Capture the cell that displays the provided text and extract its (X, Y) central coordinate. 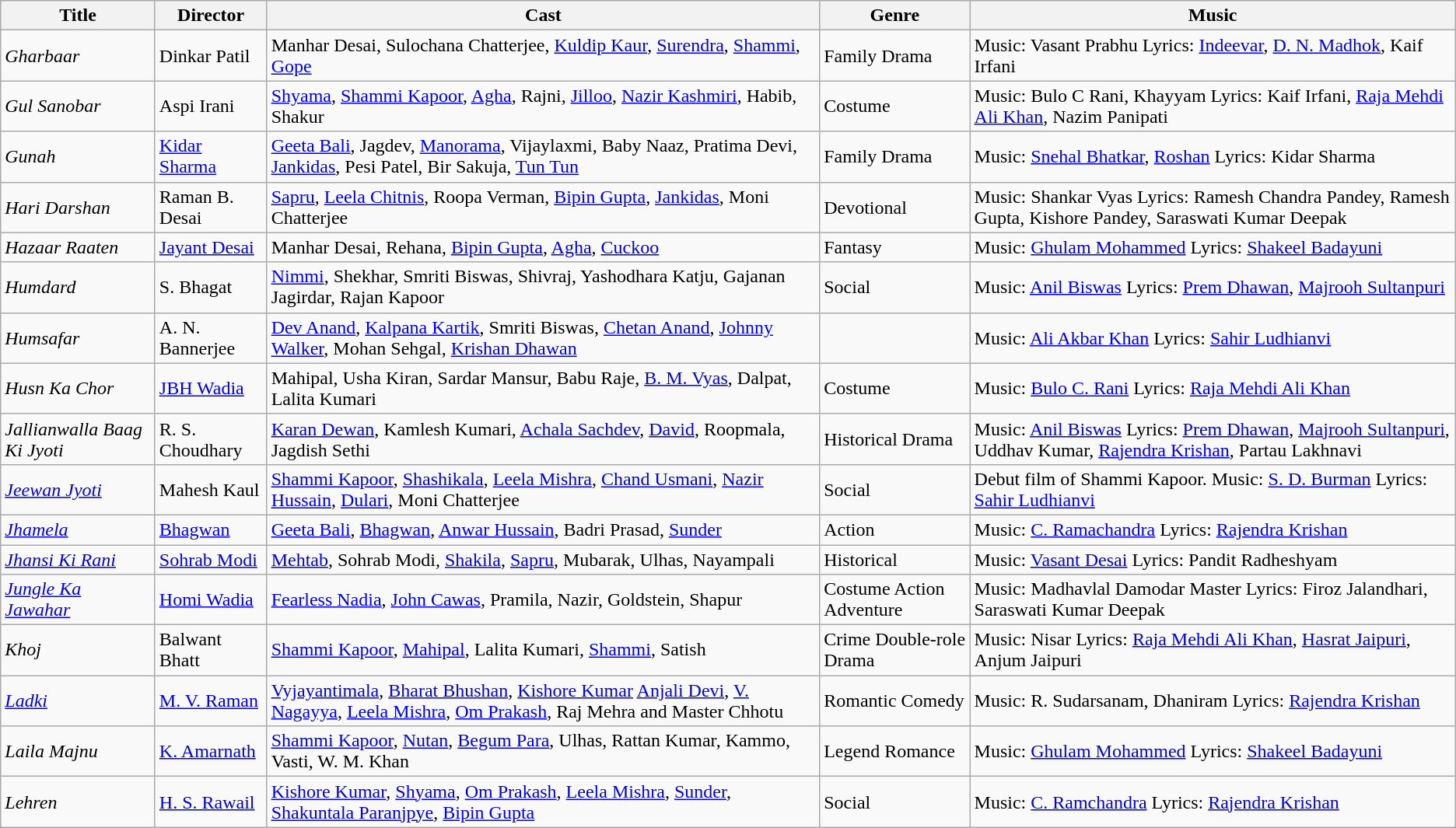
Nimmi, Shekhar, Smriti Biswas, Shivraj, Yashodhara Katju, Gajanan Jagirdar, Rajan Kapoor (543, 288)
Crime Double-role Drama (894, 650)
Gunah (78, 157)
Hazaar Raaten (78, 247)
K. Amarnath (211, 751)
Music: Ali Akbar Khan Lyrics: Sahir Ludhianvi (1213, 337)
Music: C. Ramachandra Lyrics: Rajendra Krishan (1213, 529)
Husn Ka Chor (78, 389)
Humdard (78, 288)
Music: Bulo C. Rani Lyrics: Raja Mehdi Ali Khan (1213, 389)
Legend Romance (894, 751)
Jeewan Jyoti (78, 490)
Music: Anil Biswas Lyrics: Prem Dhawan, Majrooh Sultanpuri (1213, 288)
Fearless Nadia, John Cawas, Pramila, Nazir, Goldstein, Shapur (543, 600)
Director (211, 16)
Bhagwan (211, 529)
Gharbaar (78, 56)
Music: Vasant Prabhu Lyrics: Indeevar, D. N. Madhok, Kaif Irfani (1213, 56)
A. N. Bannerjee (211, 337)
Music: Snehal Bhatkar, Roshan Lyrics: Kidar Sharma (1213, 157)
Ladki (78, 701)
Genre (894, 16)
Aspi Irani (211, 106)
Vyjayantimala, Bharat Bhushan, Kishore Kumar Anjali Devi, V. Nagayya, Leela Mishra, Om Prakash, Raj Mehra and Master Chhotu (543, 701)
Lehren (78, 802)
Dinkar Patil (211, 56)
R. S. Choudhary (211, 438)
Shyama, Shammi Kapoor, Agha, Rajni, Jilloo, Nazir Kashmiri, Habib, Shakur (543, 106)
Romantic Comedy (894, 701)
Geeta Bali, Bhagwan, Anwar Hussain, Badri Prasad, Sunder (543, 529)
Music: Madhavlal Damodar Master Lyrics: Firoz Jalandhari, Saraswati Kumar Deepak (1213, 600)
Music: Shankar Vyas Lyrics: Ramesh Chandra Pandey, Ramesh Gupta, Kishore Pandey, Saraswati Kumar Deepak (1213, 207)
Geeta Bali, Jagdev, Manorama, Vijaylaxmi, Baby Naaz, Pratima Devi, Jankidas, Pesi Patel, Bir Sakuja, Tun Tun (543, 157)
Mehtab, Sohrab Modi, Shakila, Sapru, Mubarak, Ulhas, Nayampali (543, 559)
Mahesh Kaul (211, 490)
Historical Drama (894, 438)
Humsafar (78, 337)
Kidar Sharma (211, 157)
Sohrab Modi (211, 559)
Music: Nisar Lyrics: Raja Mehdi Ali Khan, Hasrat Jaipuri, Anjum Jaipuri (1213, 650)
Balwant Bhatt (211, 650)
Debut film of Shammi Kapoor. Music: S. D. Burman Lyrics: Sahir Ludhianvi (1213, 490)
Historical (894, 559)
Homi Wadia (211, 600)
Shammi Kapoor, Shashikala, Leela Mishra, Chand Usmani, Nazir Hussain, Dulari, Moni Chatterjee (543, 490)
Action (894, 529)
Fantasy (894, 247)
Costume Action Adventure (894, 600)
Devotional (894, 207)
Shammi Kapoor, Mahipal, Lalita Kumari, Shammi, Satish (543, 650)
Music: C. Ramchandra Lyrics: Rajendra Krishan (1213, 802)
Music: Vasant Desai Lyrics: Pandit Radheshyam (1213, 559)
JBH Wadia (211, 389)
Jayant Desai (211, 247)
Music: R. Sudarsanam, Dhaniram Lyrics: Rajendra Krishan (1213, 701)
Manhar Desai, Rehana, Bipin Gupta, Agha, Cuckoo (543, 247)
Karan Dewan, Kamlesh Kumari, Achala Sachdev, David, Roopmala, Jagdish Sethi (543, 438)
Sapru, Leela Chitnis, Roopa Verman, Bipin Gupta, Jankidas, Moni Chatterjee (543, 207)
Dev Anand, Kalpana Kartik, Smriti Biswas, Chetan Anand, Johnny Walker, Mohan Sehgal, Krishan Dhawan (543, 337)
S. Bhagat (211, 288)
Kishore Kumar, Shyama, Om Prakash, Leela Mishra, Sunder, Shakuntala Paranjpye, Bipin Gupta (543, 802)
Mahipal, Usha Kiran, Sardar Mansur, Babu Raje, B. M. Vyas, Dalpat, Lalita Kumari (543, 389)
Music: Bulo C Rani, Khayyam Lyrics: Kaif Irfani, Raja Mehdi Ali Khan, Nazim Panipati (1213, 106)
Jallianwalla Baag Ki Jyoti (78, 438)
Manhar Desai, Sulochana Chatterjee, Kuldip Kaur, Surendra, Shammi, Gope (543, 56)
Hari Darshan (78, 207)
Jungle Ka Jawahar (78, 600)
Shammi Kapoor, Nutan, Begum Para, Ulhas, Rattan Kumar, Kammo, Vasti, W. M. Khan (543, 751)
M. V. Raman (211, 701)
Cast (543, 16)
Music: Anil Biswas Lyrics: Prem Dhawan, Majrooh Sultanpuri, Uddhav Kumar, Rajendra Krishan, Partau Lakhnavi (1213, 438)
Jhansi Ki Rani (78, 559)
Music (1213, 16)
Jhamela (78, 529)
Khoj (78, 650)
H. S. Rawail (211, 802)
Title (78, 16)
Laila Majnu (78, 751)
Raman B. Desai (211, 207)
Gul Sanobar (78, 106)
